Search for the cell housing the specified text and yield its (X, Y) center coordinate. 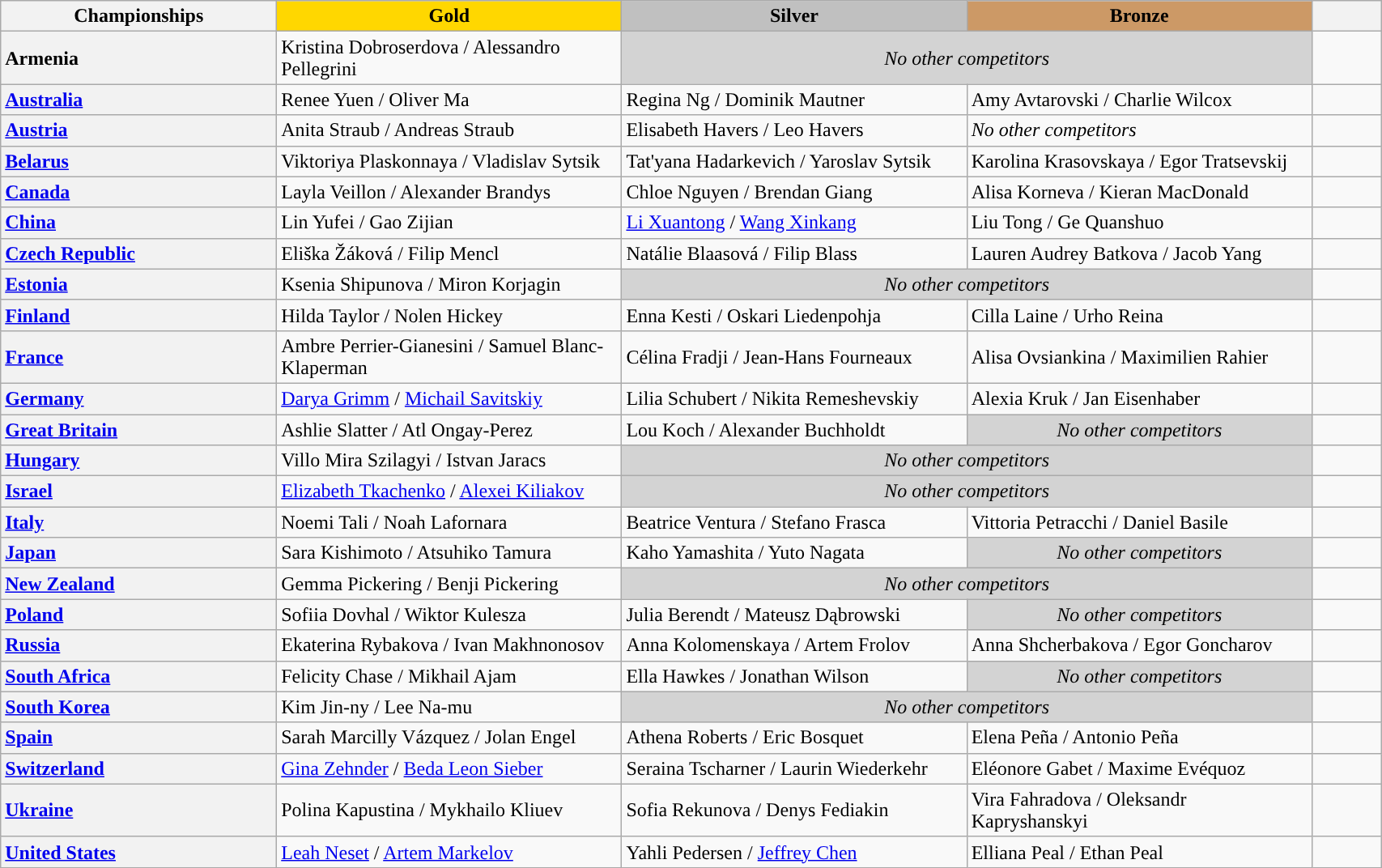
Sarah Marcilly Vázquez / Jolan Engel (449, 738)
Li Xuantong / Wang Xinkang (794, 223)
Austria (139, 130)
Ashlie Slatter / Atl Ongay-Perez (449, 430)
Gina Zehnder / Beda Leon Sieber (449, 768)
Championships (139, 16)
Sofia Rekunova / Denys Fediakin (794, 810)
Canada (139, 192)
Alisa Korneva / Kieran MacDonald (1139, 192)
New Zealand (139, 584)
Israel (139, 491)
United States (139, 852)
Eliška Žáková / Filip Mencl (449, 253)
Layla Veillon / Alexander Brandys (449, 192)
Cilla Laine / Urho Reina (1139, 315)
Alexia Kruk / Jan Eisenhaber (1139, 398)
Italy (139, 522)
Célina Fradji / Jean-Hans Fourneaux (794, 356)
Amy Avtarovski / Charlie Wilcox (1139, 100)
Athena Roberts / Eric Bosquet (794, 738)
France (139, 356)
Alisa Ovsiankina / Maximilien Rahier (1139, 356)
Yahli Pedersen / Jeffrey Chen (794, 852)
Anna Shcherbakova / Egor Goncharov (1139, 645)
Darya Grimm / Michail Savitskiy (449, 398)
Anna Kolomenskaya / Artem Frolov (794, 645)
Finland (139, 315)
Australia (139, 100)
Renee Yuen / Oliver Ma (449, 100)
Gemma Pickering / Benji Pickering (449, 584)
Natálie Blaasová / Filip Blass (794, 253)
Kristina Dobroserdova / Alessandro Pellegrini (449, 58)
Ella Hawkes / Jonathan Wilson (794, 676)
Villo Mira Szilagyi / Istvan Jaracs (449, 461)
Vira Fahradova / Oleksandr Kapryshanskyi (1139, 810)
Polina Kapustina / Mykhailo Kliuev (449, 810)
Ksenia Shipunova / Miron Korjagin (449, 284)
Elliana Peal / Ethan Peal (1139, 852)
Sofiia Dovhal / Wiktor Kulesza (449, 615)
Beatrice Ventura / Stefano Frasca (794, 522)
Ukraine (139, 810)
Silver (794, 16)
Julia Berendt / Mateusz Dąbrowski (794, 615)
Lin Yufei / Gao Zijian (449, 223)
Kaho Yamashita / Yuto Nagata (794, 553)
Karolina Krasovskaya / Egor Tratsevskij (1139, 161)
Ekaterina Rybakova / Ivan Makhnonosov (449, 645)
Sara Kishimoto / Atsuhiko Tamura (449, 553)
Eléonore Gabet / Maxime Evéquoz (1139, 768)
Liu Tong / Ge Quanshuo (1139, 223)
Enna Kesti / Oskari Liedenpohja (794, 315)
Hungary (139, 461)
Viktoriya Plaskonnaya / Vladislav Sytsik (449, 161)
Japan (139, 553)
Estonia (139, 284)
South Africa (139, 676)
Noemi Tali / Noah Lafornara (449, 522)
Elisabeth Havers / Leo Havers (794, 130)
Russia (139, 645)
Switzerland (139, 768)
Lilia Schubert / Nikita Remeshevskiy (794, 398)
Hilda Taylor / Nolen Hickey (449, 315)
Poland (139, 615)
Belarus (139, 161)
Ambre Perrier-Gianesini / Samuel Blanc-Klaperman (449, 356)
Chloe Nguyen / Brendan Giang (794, 192)
Czech Republic (139, 253)
Leah Neset / Artem Markelov (449, 852)
Armenia (139, 58)
Vittoria Petracchi / Daniel Basile (1139, 522)
South Korea (139, 707)
Felicity Chase / Mikhail Ajam (449, 676)
Kim Jin-ny / Lee Na-mu (449, 707)
Regina Ng / Dominik Mautner (794, 100)
Lauren Audrey Batkova / Jacob Yang (1139, 253)
Anita Straub / Andreas Straub (449, 130)
Seraina Tscharner / Laurin Wiederkehr (794, 768)
China (139, 223)
Gold (449, 16)
Tat'yana Hadarkevich / Yaroslav Sytsik (794, 161)
Great Britain (139, 430)
Spain (139, 738)
Elena Peña / Antonio Peña (1139, 738)
Elizabeth Tkachenko / Alexei Kiliakov (449, 491)
Germany (139, 398)
Lou Koch / Alexander Buchholdt (794, 430)
Bronze (1139, 16)
